Return [X, Y] of the center of cell containing provided text 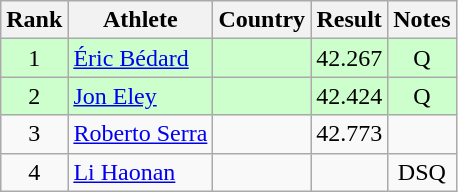
Éric Bédard [140, 58]
Jon Eley [140, 96]
Li Haonan [140, 172]
Notes [422, 20]
Roberto Serra [140, 134]
Rank [34, 20]
Country [262, 20]
42.267 [350, 58]
Result [350, 20]
42.424 [350, 96]
2 [34, 96]
Athlete [140, 20]
DSQ [422, 172]
1 [34, 58]
4 [34, 172]
42.773 [350, 134]
3 [34, 134]
